Detect which cell encompasses the target text, then output its [x, y] center coordinate. 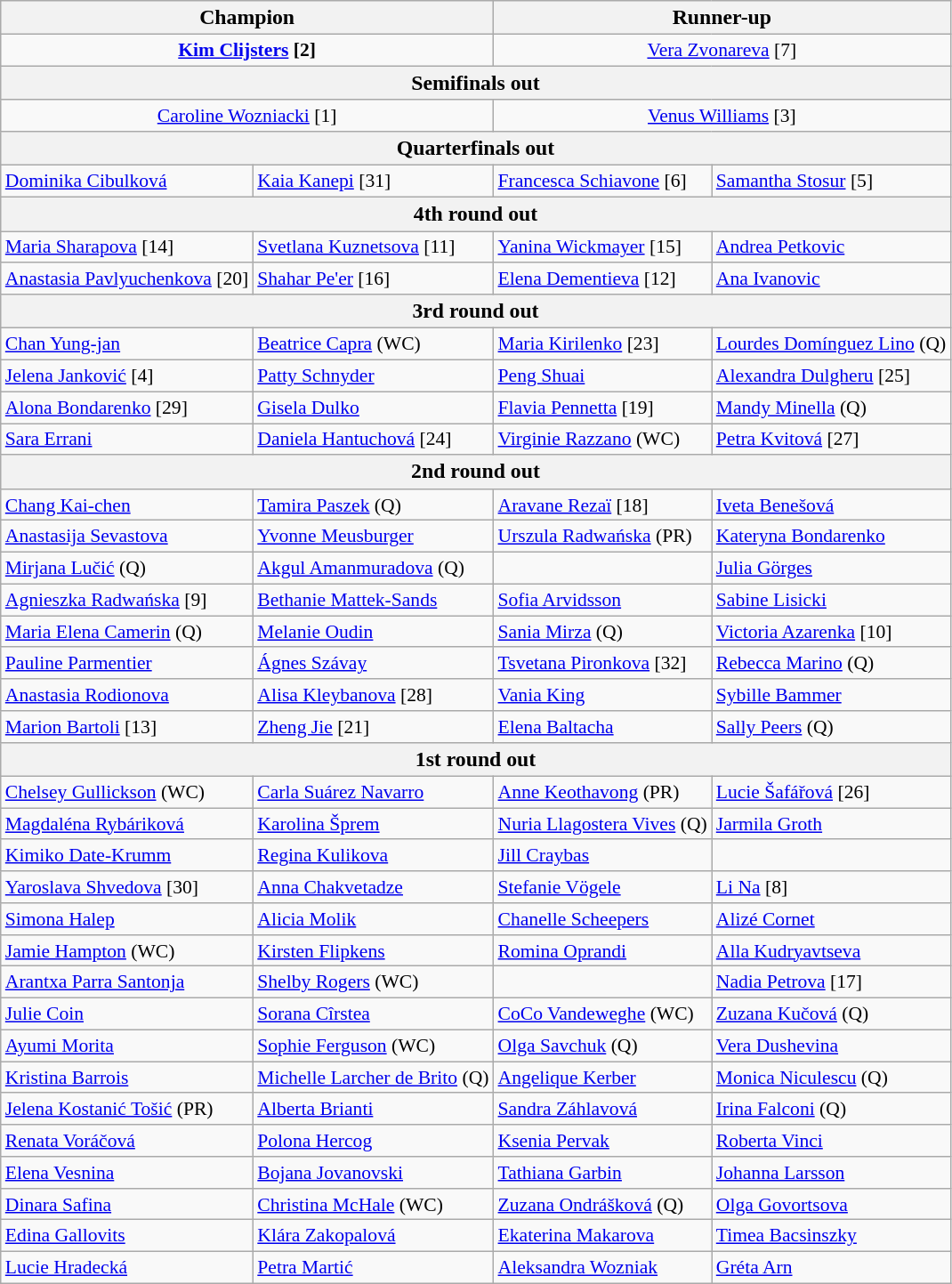
Samantha Stosur [5] [831, 182]
Daniela Hantuchová [24] [373, 440]
Jamie Hampton (WC) [127, 951]
Champion [247, 18]
Maria Sharapova [14] [127, 247]
Kristina Barrois [127, 1078]
Victoria Azarenka [10] [831, 632]
Nadia Petrova [17] [831, 982]
Sofia Arvidsson [603, 600]
Dinara Safina [127, 1205]
Bethanie Mattek-Sands [373, 600]
Vera Dushevina [831, 1046]
Gréta Arn [831, 1268]
Sorana Cîrstea [373, 1014]
Dominika Cibulková [127, 182]
Christina McHale (WC) [373, 1205]
Andrea Petkovic [831, 247]
Nuria Llagostera Vives (Q) [603, 824]
Timea Bacsinszky [831, 1236]
Anastasia Rodionova [127, 695]
Lucie Hradecká [127, 1268]
1st round out [475, 760]
Chelsey Gullickson (WC) [127, 793]
Kim Clijsters [2] [247, 51]
Shahar Pe'er [16] [373, 279]
Michelle Larcher de Brito (Q) [373, 1078]
Zuzana Ondrášková (Q) [603, 1205]
Renata Voráčová [127, 1141]
Tamira Paszek (Q) [373, 505]
Pauline Parmentier [127, 664]
Chan Yung-jan [127, 344]
Jelena Kostanić Tošić (PR) [127, 1110]
Polona Hercog [373, 1141]
Patty Schnyder [373, 376]
Kirsten Flipkens [373, 951]
Ekaterina Makarova [603, 1236]
Chang Kai-chen [127, 505]
Olga Govortsova [831, 1205]
2nd round out [475, 472]
Stefanie Vögele [603, 887]
Runner-up [722, 18]
Flavia Pennetta [19] [603, 408]
Aravane Rezaï [18] [603, 505]
Ágnes Szávay [373, 664]
Kaia Kanepi [31] [373, 182]
Venus Williams [3] [722, 117]
Alla Kudryavtseva [831, 951]
Anastasia Pavlyuchenkova [20] [127, 279]
Jarmila Groth [831, 824]
Elena Dementieva [12] [603, 279]
Tsvetana Pironkova [32] [603, 664]
Edina Gallovits [127, 1236]
CoCo Vandeweghe (WC) [603, 1014]
Sandra Záhlavová [603, 1110]
Tathiana Garbin [603, 1173]
Johanna Larsson [831, 1173]
Lucie Šafářová [26] [831, 793]
Marion Bartoli [13] [127, 727]
Virginie Razzano (WC) [603, 440]
Caroline Wozniacki [1] [247, 117]
Rebecca Marino (Q) [831, 664]
Svetlana Kuznetsova [11] [373, 247]
Elena Vesnina [127, 1173]
Yvonne Meusburger [373, 537]
Alicia Molik [373, 919]
Maria Elena Camerin (Q) [127, 632]
Sara Errani [127, 440]
Ayumi Morita [127, 1046]
Arantxa Parra Santonja [127, 982]
Anne Keothavong (PR) [603, 793]
Jelena Janković [4] [127, 376]
Monica Niculescu (Q) [831, 1078]
Sybille Bammer [831, 695]
Petra Martić [373, 1268]
Regina Kulikova [373, 856]
Sophie Ferguson (WC) [373, 1046]
Jill Craybas [603, 856]
3rd round out [475, 311]
Ksenia Pervak [603, 1141]
Alberta Brianti [373, 1110]
Francesca Schiavone [6] [603, 182]
Anastasija Sevastova [127, 537]
Semifinals out [475, 84]
Beatrice Capra (WC) [373, 344]
Elena Baltacha [603, 727]
Magdaléna Rybáriková [127, 824]
Alona Bondarenko [29] [127, 408]
Sania Mirza (Q) [603, 632]
Alexandra Dulgheru [25] [831, 376]
Aleksandra Wozniak [603, 1268]
Simona Halep [127, 919]
4th round out [475, 214]
Agnieszka Radwańska [9] [127, 600]
Alisa Kleybanova [28] [373, 695]
Carla Suárez Navarro [373, 793]
Maria Kirilenko [23] [603, 344]
Peng Shuai [603, 376]
Petra Kvitová [27] [831, 440]
Yaroslava Shvedova [30] [127, 887]
Vera Zvonareva [7] [722, 51]
Quarterfinals out [475, 149]
Julia Görges [831, 569]
Angelique Kerber [603, 1078]
Zheng Jie [21] [373, 727]
Melanie Oudin [373, 632]
Kateryna Bondarenko [831, 537]
Anna Chakvetadze [373, 887]
Shelby Rogers (WC) [373, 982]
Sally Peers (Q) [831, 727]
Mandy Minella (Q) [831, 408]
Klára Zakopalová [373, 1236]
Mirjana Lučić (Q) [127, 569]
Bojana Jovanovski [373, 1173]
Ana Ivanovic [831, 279]
Alizé Cornet [831, 919]
Vania King [603, 695]
Roberta Vinci [831, 1141]
Kimiko Date-Krumm [127, 856]
Li Na [8] [831, 887]
Julie Coin [127, 1014]
Yanina Wickmayer [15] [603, 247]
Zuzana Kučová (Q) [831, 1014]
Romina Oprandi [603, 951]
Sabine Lisicki [831, 600]
Chanelle Scheepers [603, 919]
Olga Savchuk (Q) [603, 1046]
Akgul Amanmuradova (Q) [373, 569]
Lourdes Domínguez Lino (Q) [831, 344]
Karolina Šprem [373, 824]
Gisela Dulko [373, 408]
Urszula Radwańska (PR) [603, 537]
Iveta Benešová [831, 505]
Irina Falconi (Q) [831, 1110]
